Extract the (x, y) coordinate from the center of the cell holding the provided text.  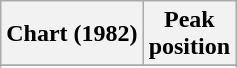
Chart (1982) (72, 34)
Peakposition (189, 34)
